Capture the cell that displays the provided text and extract its [x, y] central coordinate. 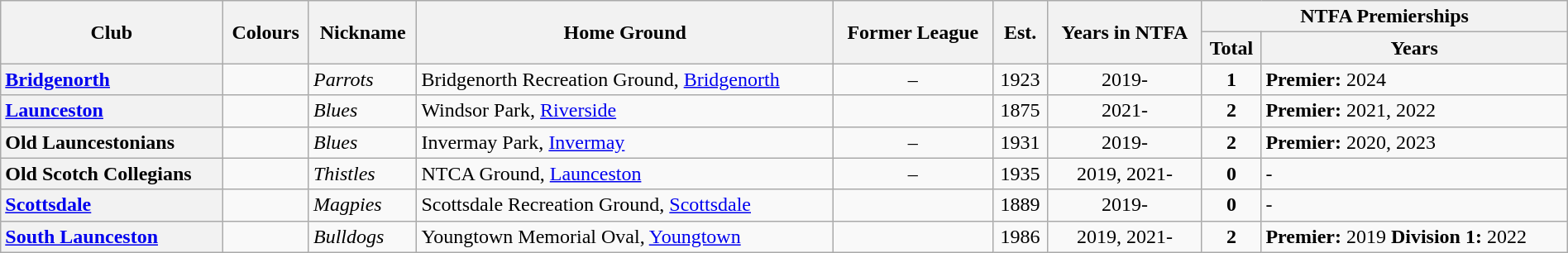
Total [1231, 48]
2021- [1125, 111]
South Launceston [112, 236]
Windsor Park, Riverside [625, 111]
Home Ground [625, 32]
Bridgenorth Recreation Ground, Bridgenorth [625, 79]
Colours [266, 32]
Old Scotch Collegians [112, 174]
Premier: 2024 [1414, 79]
Years in NTFA [1125, 32]
Est. [1021, 32]
Old Launcestonians [112, 142]
Premier: 2019 Division 1: 2022 [1414, 236]
Youngtown Memorial Oval, Youngtown [625, 236]
1986 [1021, 236]
Scottsdale [112, 205]
NTCA Ground, Launceston [625, 174]
1935 [1021, 174]
Years [1414, 48]
Nickname [362, 32]
1931 [1021, 142]
NTFA Premierships [1384, 17]
Parrots [362, 79]
1889 [1021, 205]
Bulldogs [362, 236]
Launceston [112, 111]
Premier: 2021, 2022 [1414, 111]
Premier: 2020, 2023 [1414, 142]
Scottsdale Recreation Ground, Scottsdale [625, 205]
1 [1231, 79]
1923 [1021, 79]
Magpies [362, 205]
1875 [1021, 111]
Invermay Park, Invermay [625, 142]
Club [112, 32]
Thistles [362, 174]
Bridgenorth [112, 79]
Former League [913, 32]
